Identify which cell holds the provided text, then report its (X, Y) central coordinate. 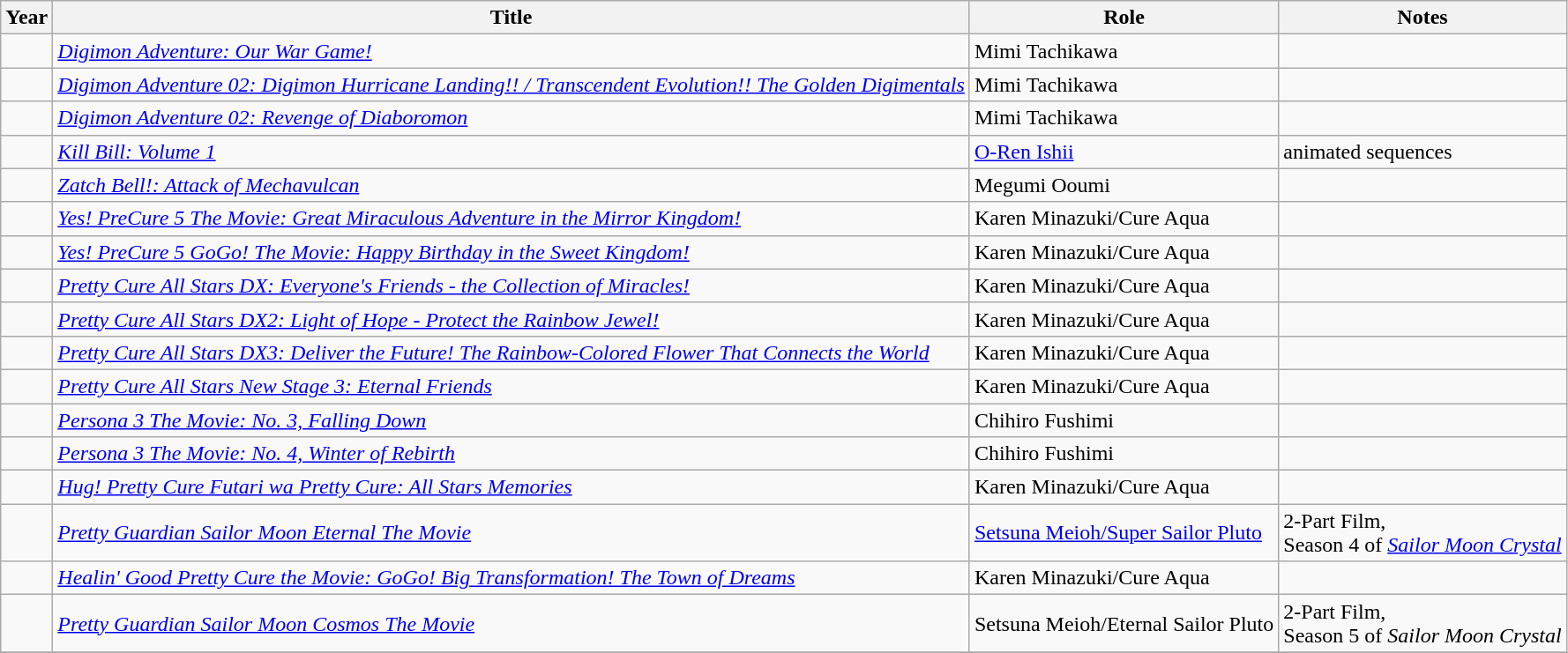
Pretty Guardian Sailor Moon Cosmos The Movie (511, 624)
Healin' Good Pretty Cure the Movie: GoGo! Big Transformation! The Town of Dreams (511, 578)
Digimon Adventure: Our War Game! (511, 51)
Role (1124, 18)
Pretty Cure All Stars New Stage 3: Eternal Friends (511, 386)
Pretty Cure All Stars DX: Everyone's Friends - the Collection of Miracles! (511, 286)
Pretty Guardian Sailor Moon Eternal The Movie (511, 532)
2-Part Film,Season 4 of Sailor Moon Crystal (1422, 532)
Year (26, 18)
Zatch Bell!: Attack of Mechavulcan (511, 185)
Hug! Pretty Cure Futari wa Pretty Cure: All Stars Memories (511, 487)
Kill Bill: Volume 1 (511, 152)
Title (511, 18)
O-Ren Ishii (1124, 152)
Pretty Cure All Stars DX2: Light of Hope - Protect the Rainbow Jewel! (511, 319)
Yes! PreCure 5 GoGo! The Movie: Happy Birthday in the Sweet Kingdom! (511, 252)
Digimon Adventure 02: Revenge of Diaboromon (511, 118)
Setsuna Meioh/Super Sailor Pluto (1124, 532)
Setsuna Meioh/Eternal Sailor Pluto (1124, 624)
animated sequences (1422, 152)
Yes! PreCure 5 The Movie: Great Miraculous Adventure in the Mirror Kingdom! (511, 219)
Digimon Adventure 02: Digimon Hurricane Landing!! / Transcendent Evolution!! The Golden Digimentals (511, 85)
Pretty Cure All Stars DX3: Deliver the Future! The Rainbow-Colored Flower That Connects the World (511, 352)
Persona 3 The Movie: No. 3, Falling Down (511, 420)
Persona 3 The Movie: No. 4, Winter of Rebirth (511, 454)
Megumi Ooumi (1124, 185)
Notes (1422, 18)
2-Part Film,Season 5 of Sailor Moon Crystal (1422, 624)
